From the cell containing the given text, extract its center point as [x, y] coordinate. 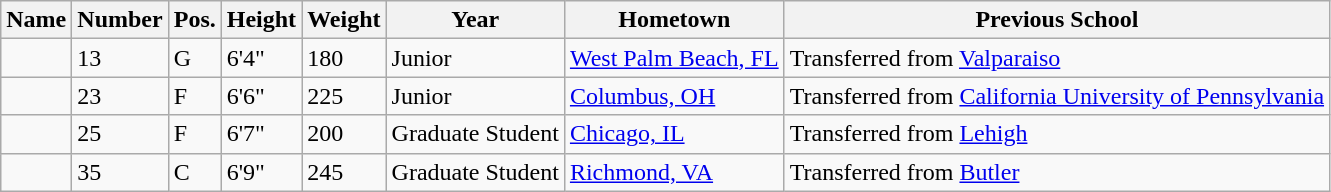
Transferred from Valparaiso [1056, 58]
6'7" [261, 134]
200 [344, 134]
Name [36, 20]
Pos. [194, 20]
Number [120, 20]
13 [120, 58]
6'6" [261, 96]
225 [344, 96]
Richmond, VA [674, 172]
Chicago, IL [674, 134]
245 [344, 172]
Previous School [1056, 20]
Columbus, OH [674, 96]
Hometown [674, 20]
C [194, 172]
25 [120, 134]
6'4" [261, 58]
6'9" [261, 172]
Transferred from Lehigh [1056, 134]
Weight [344, 20]
Transferred from California University of Pennsylvania [1056, 96]
35 [120, 172]
West Palm Beach, FL [674, 58]
Height [261, 20]
180 [344, 58]
G [194, 58]
Year [475, 20]
Transferred from Butler [1056, 172]
23 [120, 96]
